For the text-containing cell, return its midpoint in [x, y] coordinate format. 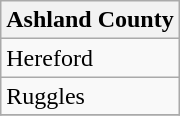
Hereford [90, 58]
Ruggles [90, 96]
Ashland County [90, 20]
